Determine the (x, y) coordinate at the center of the cell enclosing the given text.  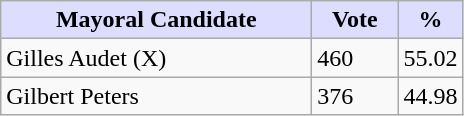
55.02 (430, 58)
Gilbert Peters (156, 96)
% (430, 20)
Gilles Audet (X) (156, 58)
460 (355, 58)
Vote (355, 20)
Mayoral Candidate (156, 20)
44.98 (430, 96)
376 (355, 96)
